Provide the [x, y] coordinate of the cell's center where the given text is located.  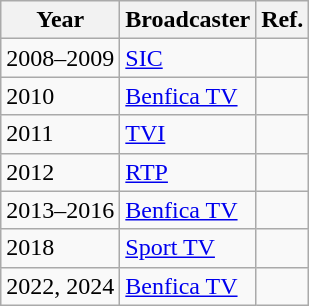
Ref. [282, 20]
Sport TV [188, 248]
2018 [60, 248]
2013–2016 [60, 210]
TVI [188, 134]
2010 [60, 96]
2011 [60, 134]
2022, 2024 [60, 286]
SIC [188, 58]
RTP [188, 172]
Broadcaster [188, 20]
Year [60, 20]
2012 [60, 172]
2008–2009 [60, 58]
